Return the (X, Y) coordinate for the center point of the cell that contains the specified text.  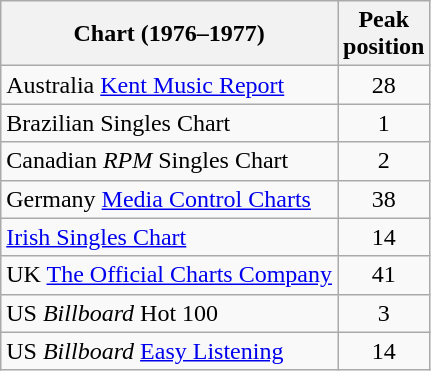
US Billboard Easy Listening (170, 351)
38 (384, 199)
Germany Media Control Charts (170, 199)
2 (384, 161)
Peakposition (384, 34)
Canadian RPM Singles Chart (170, 161)
Australia Kent Music Report (170, 85)
41 (384, 275)
US Billboard Hot 100 (170, 313)
28 (384, 85)
Brazilian Singles Chart (170, 123)
Irish Singles Chart (170, 237)
3 (384, 313)
1 (384, 123)
Chart (1976–1977) (170, 34)
UK The Official Charts Company (170, 275)
